Search for the cell housing the specified text and yield its (X, Y) center coordinate. 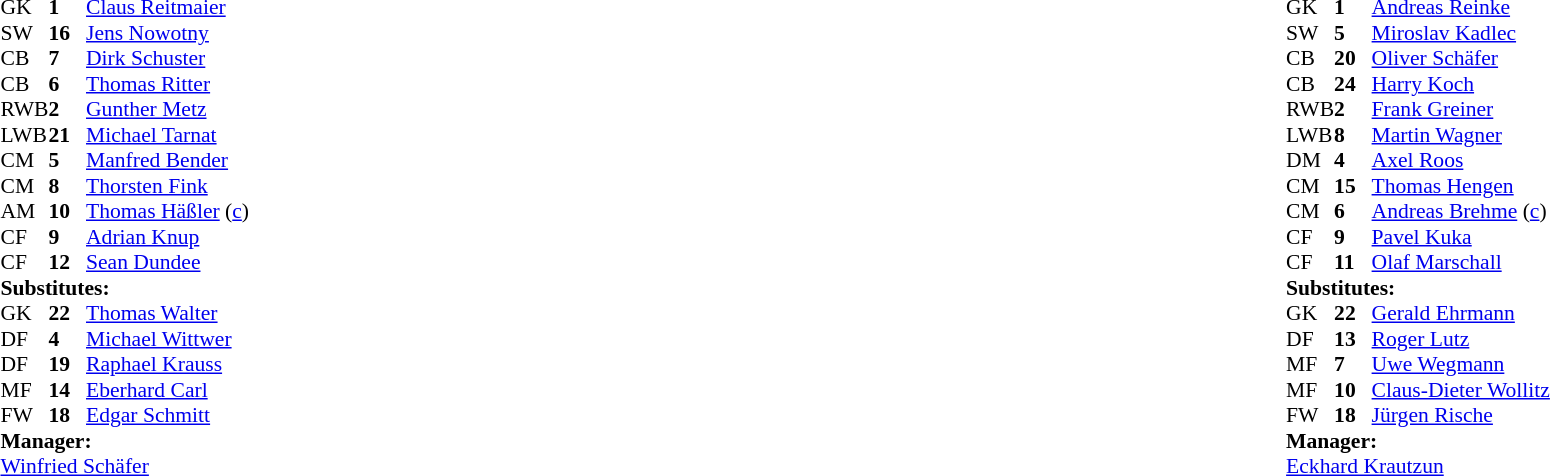
Miroslav Kadlec (1461, 33)
15 (1353, 186)
21 (67, 135)
Olaf Marschall (1461, 263)
13 (1353, 339)
Michael Tarnat (168, 135)
Jens Nowotny (168, 33)
Thomas Ritter (168, 84)
Thorsten Fink (168, 186)
Jürgen Rische (1461, 415)
Martin Wagner (1461, 135)
Thomas Häßler (c) (168, 211)
DM (1310, 161)
19 (67, 365)
12 (67, 263)
Gerald Ehrmann (1461, 313)
Frank Greiner (1461, 109)
14 (67, 390)
Michael Wittwer (168, 339)
Uwe Wegmann (1461, 365)
24 (1353, 84)
Edgar Schmitt (168, 415)
Andreas Brehme (c) (1461, 211)
Gunther Metz (168, 109)
16 (67, 33)
Thomas Hengen (1461, 186)
Thomas Walter (168, 313)
Pavel Kuka (1461, 237)
11 (1353, 263)
AM (24, 211)
Harry Koch (1461, 84)
Eberhard Carl (168, 390)
Raphael Krauss (168, 365)
Adrian Knup (168, 237)
Oliver Schäfer (1461, 59)
Manfred Bender (168, 161)
Sean Dundee (168, 263)
Axel Roos (1461, 161)
20 (1353, 59)
Dirk Schuster (168, 59)
Claus-Dieter Wollitz (1461, 390)
Roger Lutz (1461, 339)
